Detect which cell encompasses the target text, then output its (X, Y) center coordinate. 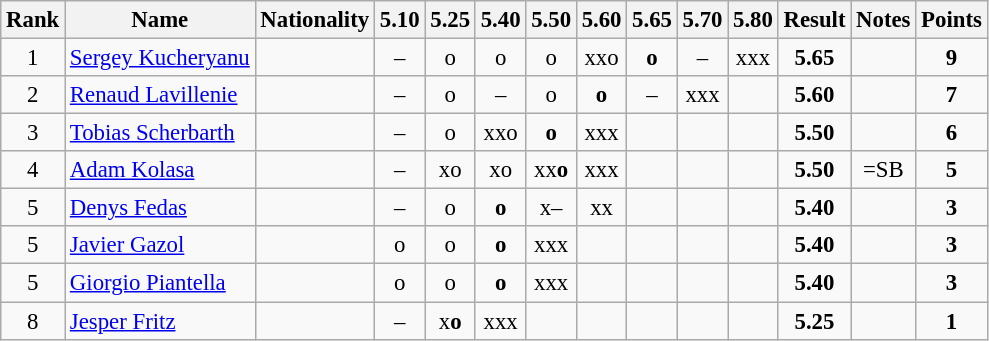
9 (952, 58)
5.70 (702, 20)
4 (33, 170)
Points (952, 20)
7 (952, 95)
Adam Kolasa (160, 170)
Rank (33, 20)
=SB (884, 170)
Giorgio Piantella (160, 283)
Name (160, 20)
Sergey Kucheryanu (160, 58)
Nationality (314, 20)
Notes (884, 20)
5.80 (753, 20)
Result (814, 20)
Denys Fedas (160, 208)
Tobias Scherbarth (160, 133)
6 (952, 133)
xx (601, 208)
8 (33, 321)
2 (33, 95)
Javier Gazol (160, 245)
Jesper Fritz (160, 321)
x– (551, 208)
Renaud Lavillenie (160, 95)
5.10 (399, 20)
